For the text-containing cell, return its midpoint in (X, Y) coordinate format. 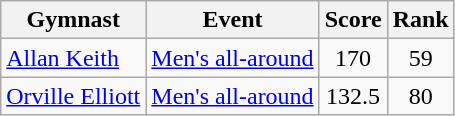
132.5 (353, 96)
80 (420, 96)
Orville Elliott (74, 96)
Score (353, 20)
Allan Keith (74, 58)
Rank (420, 20)
170 (353, 58)
59 (420, 58)
Event (232, 20)
Gymnast (74, 20)
